Capture the cell that displays the provided text and extract its (x, y) central coordinate. 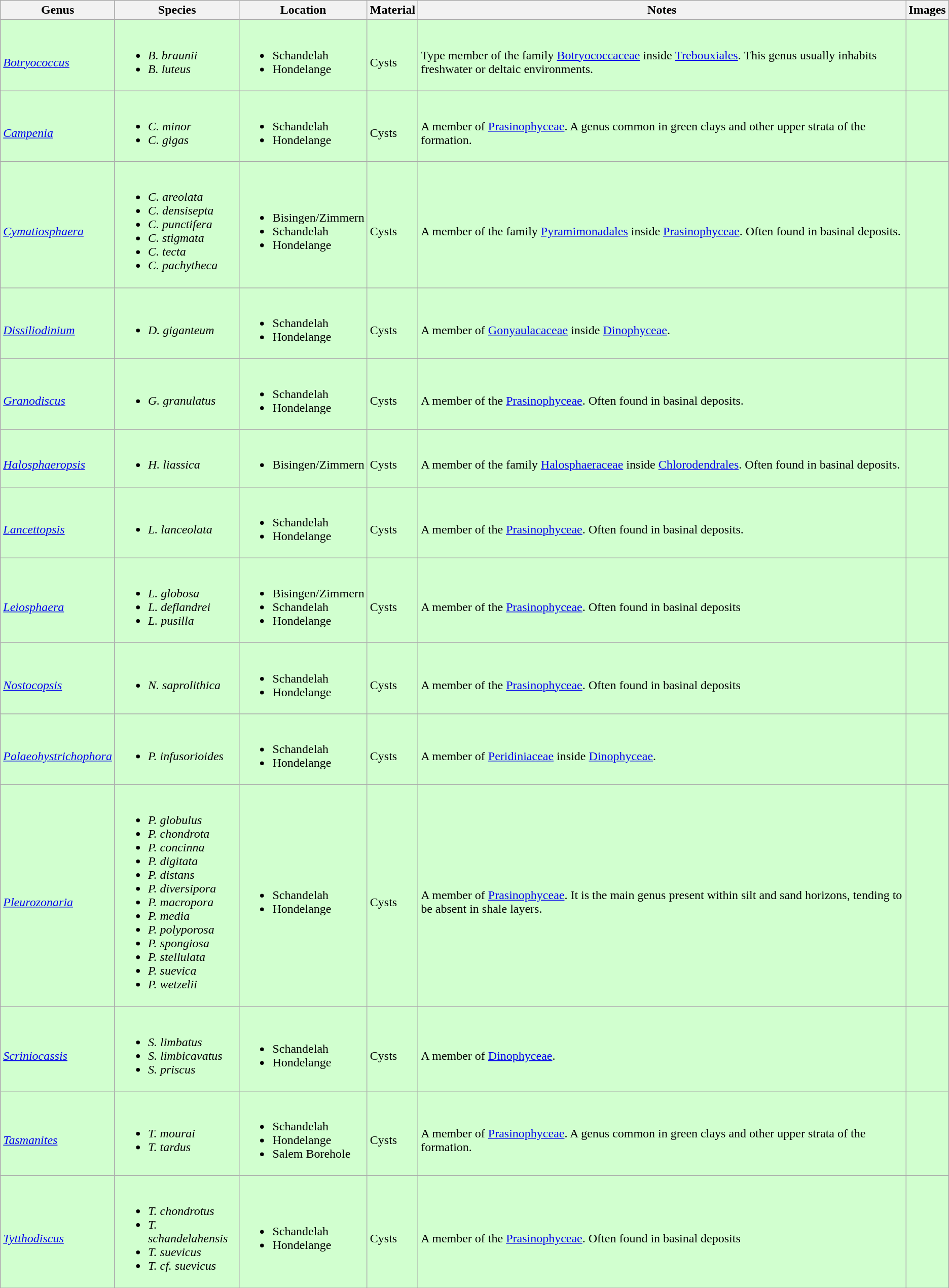
Material (392, 10)
T. chondrotusT. schandelahensisT. suevicusT. cf. suevicus (176, 1232)
Cymatiosphaera (58, 225)
A member of Peridiniaceae inside Dinophyceae. (662, 749)
T. mouraiT. tardus (176, 1134)
Bisingen/Zimmern (303, 458)
Genus (58, 10)
Botryococcus (58, 55)
H. liassica (176, 458)
B. brauniiB. luteus (176, 55)
Lancettopsis (58, 522)
Leiosphaera (58, 600)
A member of the family Halosphaeraceae inside Chlorodendrales. Often found in basinal deposits. (662, 458)
Halosphaeropsis (58, 458)
C. minorC. gigas (176, 126)
Nostocopsis (58, 678)
Notes (662, 10)
Pleurozonaria (58, 896)
A member of Gonyaulacaceae inside Dinophyceae. (662, 323)
Scriniocassis (58, 1049)
S. limbatusS. limbicavatusS. priscus (176, 1049)
A member of Dinophyceae. (662, 1049)
P. globulusP. chondrotaP. concinnaP. digitataP. distansP. diversiporaP. macroporaP. mediaP. polyporosaP. spongiosaP. stellulataP. suevicaP. wetzelii (176, 896)
Tasmanites (58, 1134)
Images (927, 10)
N. saprolithica (176, 678)
Palaeohystrichophora (58, 749)
Tytthodiscus (58, 1232)
L. lanceolata (176, 522)
Dissiliodinium (58, 323)
SchandelahHondelangeSalem Borehole (303, 1134)
A member of Prasinophyceae. It is the main genus present within silt and sand horizons, tending to be absent in shale layers. (662, 896)
Species (176, 10)
L. globosaL. deflandreiL. pusilla (176, 600)
D. giganteum (176, 323)
G. granulatus (176, 394)
Granodiscus (58, 394)
Location (303, 10)
P. infusorioides (176, 749)
C. areolataC. densiseptaC. punctiferaC. stigmataC. tectaC. pachytheca (176, 225)
Type member of the family Botryococcaceae inside Trebouxiales. This genus usually inhabits freshwater or deltaic environments. (662, 55)
Campenia (58, 126)
A member of the family Pyramimonadales inside Prasinophyceae. Often found in basinal deposits. (662, 225)
